For the text-containing cell, return its midpoint in (X, Y) coordinate format. 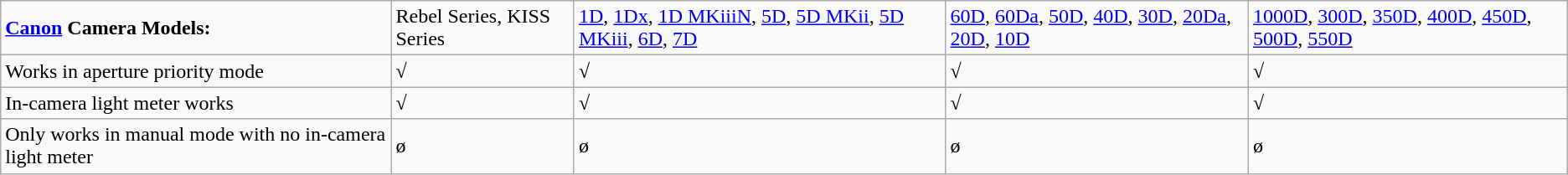
Canon Camera Models: (196, 28)
1000D, 300D, 350D, 400D, 450D, 500D, 550D (1407, 28)
1D, 1Dx, 1D MKiiiN, 5D, 5D MKii, 5D MKiii, 6D, 7D (760, 28)
Rebel Series, KISS Series (482, 28)
Only works in manual mode with no in-camera light meter (196, 146)
60D, 60Da, 50D, 40D, 30D, 20Da, 20D, 10D (1097, 28)
In-camera light meter works (196, 103)
Works in aperture priority mode (196, 71)
